Extract the (X, Y) coordinate from the center of the cell holding the provided text.  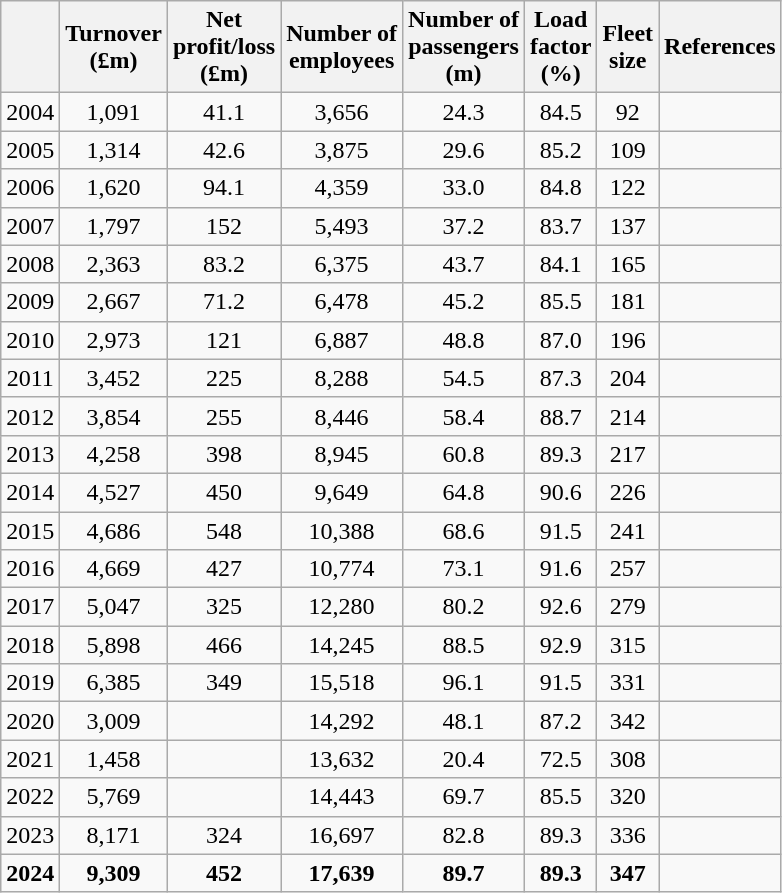
2,363 (114, 264)
9,309 (114, 873)
82.8 (464, 835)
4,359 (342, 188)
87.2 (561, 721)
308 (628, 759)
152 (224, 226)
Number ofpassengers(m) (464, 47)
8,446 (342, 416)
72.5 (561, 759)
80.2 (464, 607)
84.1 (561, 264)
84.5 (561, 112)
1,458 (114, 759)
58.4 (464, 416)
71.2 (224, 302)
33.0 (464, 188)
2022 (30, 797)
2020 (30, 721)
2017 (30, 607)
2006 (30, 188)
2,667 (114, 302)
96.1 (464, 683)
121 (224, 340)
2019 (30, 683)
3,854 (114, 416)
17,639 (342, 873)
279 (628, 607)
1,620 (114, 188)
10,388 (342, 531)
4,669 (114, 569)
87.0 (561, 340)
5,769 (114, 797)
94.1 (224, 188)
83.2 (224, 264)
69.7 (464, 797)
Turnover(£m) (114, 47)
Netprofit/loss(£m) (224, 47)
257 (628, 569)
226 (628, 492)
2007 (30, 226)
16,697 (342, 835)
2024 (30, 873)
548 (224, 531)
54.5 (464, 378)
2021 (30, 759)
92 (628, 112)
181 (628, 302)
92.6 (561, 607)
6,478 (342, 302)
2013 (30, 454)
37.2 (464, 226)
43.7 (464, 264)
3,009 (114, 721)
48.1 (464, 721)
48.8 (464, 340)
29.6 (464, 150)
92.9 (561, 645)
217 (628, 454)
452 (224, 873)
320 (628, 797)
6,375 (342, 264)
2012 (30, 416)
5,047 (114, 607)
Fleetsize (628, 47)
4,258 (114, 454)
88.7 (561, 416)
2018 (30, 645)
14,443 (342, 797)
6,887 (342, 340)
3,656 (342, 112)
1,091 (114, 112)
196 (628, 340)
45.2 (464, 302)
109 (628, 150)
14,245 (342, 645)
2,973 (114, 340)
42.6 (224, 150)
2015 (30, 531)
347 (628, 873)
8,171 (114, 835)
8,288 (342, 378)
41.1 (224, 112)
204 (628, 378)
2008 (30, 264)
90.6 (561, 492)
83.7 (561, 226)
3,875 (342, 150)
73.1 (464, 569)
336 (628, 835)
122 (628, 188)
References (720, 47)
14,292 (342, 721)
13,632 (342, 759)
325 (224, 607)
24.3 (464, 112)
84.8 (561, 188)
2014 (30, 492)
255 (224, 416)
2010 (30, 340)
427 (224, 569)
137 (628, 226)
15,518 (342, 683)
5,898 (114, 645)
1,797 (114, 226)
225 (224, 378)
68.6 (464, 531)
342 (628, 721)
5,493 (342, 226)
214 (628, 416)
12,280 (342, 607)
Loadfactor(%) (561, 47)
6,385 (114, 683)
20.4 (464, 759)
450 (224, 492)
91.6 (561, 569)
8,945 (342, 454)
2011 (30, 378)
Number ofemployees (342, 47)
324 (224, 835)
89.7 (464, 873)
2009 (30, 302)
9,649 (342, 492)
165 (628, 264)
2016 (30, 569)
398 (224, 454)
88.5 (464, 645)
2005 (30, 150)
2004 (30, 112)
3,452 (114, 378)
60.8 (464, 454)
4,527 (114, 492)
4,686 (114, 531)
241 (628, 531)
315 (628, 645)
331 (628, 683)
10,774 (342, 569)
64.8 (464, 492)
1,314 (114, 150)
466 (224, 645)
87.3 (561, 378)
85.2 (561, 150)
2023 (30, 835)
349 (224, 683)
